Return (X, Y) of the center of cell containing provided text 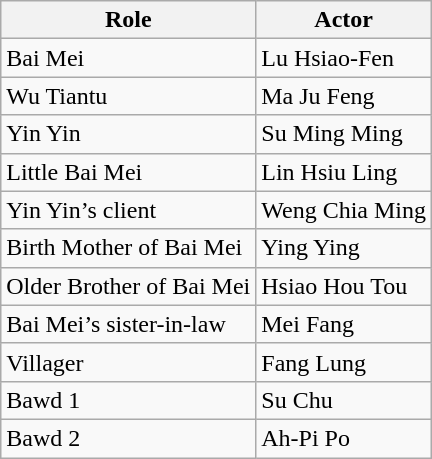
Weng Chia Ming (344, 210)
Bawd 1 (128, 400)
Su Chu (344, 400)
Ying Ying (344, 248)
Little Bai Mei (128, 172)
Hsiao Hou Tou (344, 286)
Mei Fang (344, 324)
Lu Hsiao-Fen (344, 58)
Bai Mei (128, 58)
Wu Tiantu (128, 96)
Birth Mother of Bai Mei (128, 248)
Bawd 2 (128, 438)
Role (128, 20)
Bai Mei’s sister-in-law (128, 324)
Yin Yin’s client (128, 210)
Lin Hsiu Ling (344, 172)
Actor (344, 20)
Older Brother of Bai Mei (128, 286)
Su Ming Ming (344, 134)
Yin Yin (128, 134)
Ah-Pi Po (344, 438)
Ma Ju Feng (344, 96)
Fang Lung (344, 362)
Villager (128, 362)
